Find where the given text appears and provide that cell's center as [x, y] coordinate. 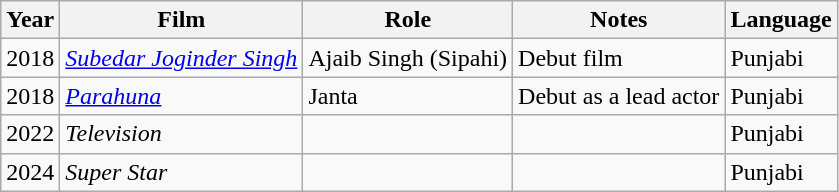
Role [408, 20]
Notes [619, 20]
Television [182, 134]
2022 [30, 134]
Year [30, 20]
Film [182, 20]
Subedar Joginder Singh [182, 58]
Janta [408, 96]
Language [781, 20]
Debut film [619, 58]
2024 [30, 172]
Super Star [182, 172]
Ajaib Singh (Sipahi) [408, 58]
Debut as a lead actor [619, 96]
Parahuna [182, 96]
